Capture the cell that displays the provided text and extract its [X, Y] central coordinate. 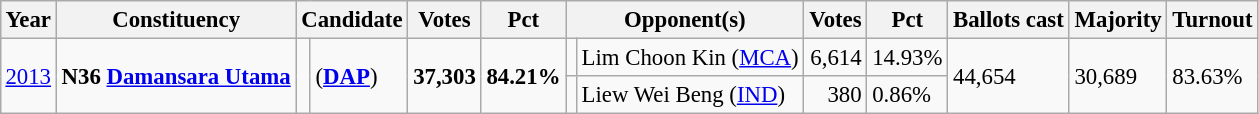
Lim Choon Kin (MCA) [690, 57]
14.93% [908, 57]
2013 [28, 76]
(DAP) [359, 76]
Liew Wei Beng (IND) [690, 95]
Ballots cast [1008, 20]
Candidate [352, 20]
44,654 [1008, 76]
Year [28, 20]
6,614 [836, 57]
0.86% [908, 95]
380 [836, 95]
83.63% [1212, 76]
Turnout [1212, 20]
30,689 [1118, 76]
N36 Damansara Utama [176, 76]
Opponent(s) [685, 20]
Majority [1118, 20]
37,303 [444, 76]
Constituency [176, 20]
84.21% [524, 76]
